Scan for the cell matching the given text and deliver its [x, y] coordinate at center. 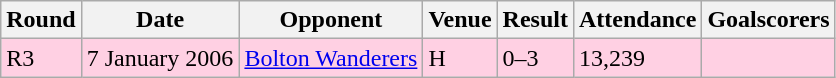
Venue [460, 20]
Date [160, 20]
13,239 [637, 58]
Attendance [637, 20]
Result [535, 20]
Bolton Wanderers [331, 58]
7 January 2006 [160, 58]
H [460, 58]
R3 [41, 58]
Goalscorers [768, 20]
Opponent [331, 20]
Round [41, 20]
0–3 [535, 58]
